Scan for the cell matching the given text and deliver its [X, Y] coordinate at center. 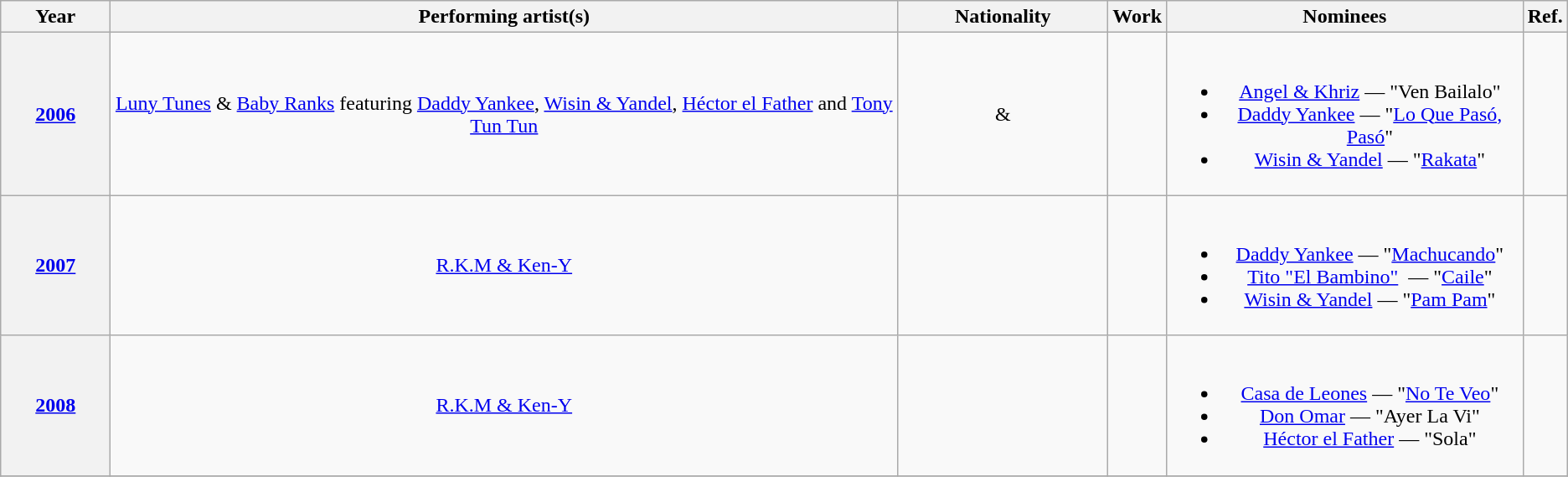
Performing artist(s) [504, 17]
2007 [55, 265]
Luny Tunes & Baby Ranks featuring Daddy Yankee, Wisin & Yandel, Héctor el Father and Tony Tun Tun [504, 114]
Daddy Yankee — "Machucando"Tito "El Bambino" — "Caile"Wisin & Yandel — "Pam Pam" [1345, 265]
Casa de Leones — "No Te Veo"Don Omar — "Ayer La Vi"Héctor el Father — "Sola" [1345, 406]
2006 [55, 114]
Nominees [1345, 17]
Ref. [1545, 17]
& [1003, 114]
Angel & Khriz — "Ven Bailalo"Daddy Yankee — "Lo Que Pasó, Pasó"Wisin & Yandel — "Rakata" [1345, 114]
2008 [55, 406]
Work [1137, 17]
Nationality [1003, 17]
Year [55, 17]
